Search for the cell housing the specified text and yield its (x, y) center coordinate. 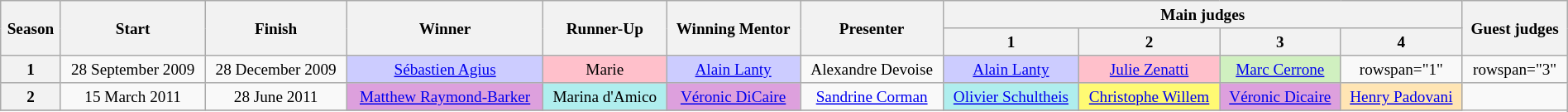
Finish (276, 28)
Winner (445, 28)
Olivier Schultheis (1011, 96)
Henry Padovani (1401, 96)
Runner-Up (605, 28)
Sandrine Corman (872, 96)
28 December 2009 (276, 70)
15 March 2011 (132, 96)
Alexandre Devoise (872, 70)
Véronic DiCaire (734, 96)
28 June 2011 (276, 96)
Marie (605, 70)
Guest judges (1515, 28)
rowspan="1" (1401, 70)
Marc Cerrone (1280, 70)
28 September 2009 (132, 70)
Presenter (872, 28)
3 (1280, 41)
Season (31, 28)
Matthew Raymond-Barker (445, 96)
Christophe Willem (1150, 96)
rowspan="3" (1515, 70)
Julie Zenatti (1150, 70)
Winning Mentor (734, 28)
Main judges (1202, 15)
Véronic Dicaire (1280, 96)
Start (132, 28)
Sébastien Agius (445, 70)
Marina d'Amico (605, 96)
4 (1401, 41)
